Output the (x, y) coordinate of the center of the cell containing the given text.  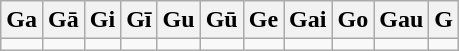
Gai (308, 20)
Gā (63, 20)
Gu (178, 20)
Ge (263, 20)
Gū (222, 20)
Go (353, 20)
G (444, 20)
Gau (402, 20)
Ga (22, 20)
Gi (102, 20)
Gī (139, 20)
